Locate the cell with the specified text and output its (x, y) center coordinate. 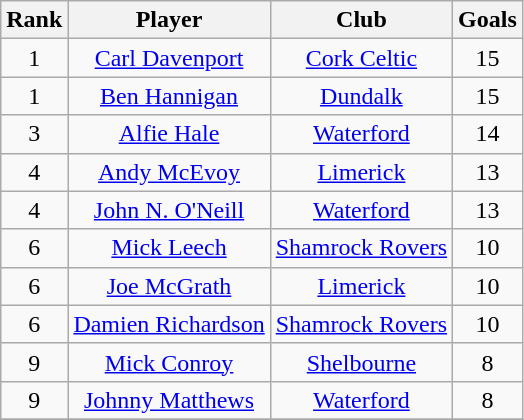
Joe McGrath (169, 286)
Andy McEvoy (169, 172)
14 (488, 134)
Damien Richardson (169, 324)
Carl Davenport (169, 58)
Cork Celtic (361, 58)
Johnny Matthews (169, 400)
Mick Leech (169, 248)
Shelbourne (361, 362)
Goals (488, 20)
Club (361, 20)
Dundalk (361, 96)
3 (34, 134)
Rank (34, 20)
Alfie Hale (169, 134)
Player (169, 20)
Ben Hannigan (169, 96)
John N. O'Neill (169, 210)
Mick Conroy (169, 362)
